From the cell containing the given text, extract its center point as [X, Y] coordinate. 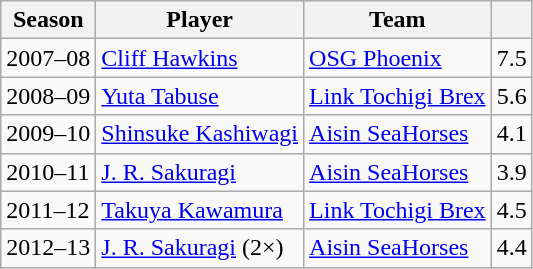
2009–10 [48, 134]
Takuya Kawamura [200, 210]
J. R. Sakuragi (2×) [200, 248]
Yuta Tabuse [200, 96]
2008–09 [48, 96]
2010–11 [48, 172]
OSG Phoenix [398, 58]
Shinsuke Kashiwagi [200, 134]
5.6 [512, 96]
2012–13 [48, 248]
Cliff Hawkins [200, 58]
4.1 [512, 134]
2007–08 [48, 58]
J. R. Sakuragi [200, 172]
2011–12 [48, 210]
Team [398, 20]
7.5 [512, 58]
3.9 [512, 172]
4.5 [512, 210]
4.4 [512, 248]
Season [48, 20]
Player [200, 20]
